Return [X, Y] of the center of cell containing provided text 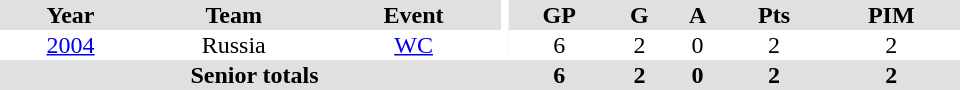
Year [70, 15]
2004 [70, 45]
A [697, 15]
Senior totals [254, 75]
G [639, 15]
GP [559, 15]
Pts [774, 15]
WC [413, 45]
Russia [234, 45]
PIM [892, 15]
Event [413, 15]
Team [234, 15]
